Determine the [X, Y] coordinate at the center of the cell enclosing the given text.  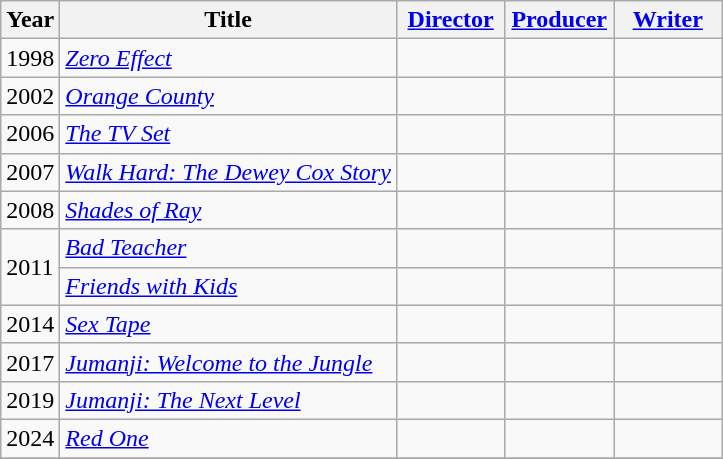
Producer [560, 20]
Orange County [228, 96]
2019 [30, 400]
Writer [668, 20]
Zero Effect [228, 58]
2017 [30, 362]
Shades of Ray [228, 210]
The TV Set [228, 134]
2011 [30, 267]
Title [228, 20]
2006 [30, 134]
1998 [30, 58]
2014 [30, 324]
Director [450, 20]
Sex Tape [228, 324]
Friends with Kids [228, 286]
2002 [30, 96]
Jumanji: The Next Level [228, 400]
2008 [30, 210]
Red One [228, 438]
2007 [30, 172]
2024 [30, 438]
Walk Hard: The Dewey Cox Story [228, 172]
Bad Teacher [228, 248]
Jumanji: Welcome to the Jungle [228, 362]
Year [30, 20]
